Find where the given text appears and provide that cell's center as [X, Y] coordinate. 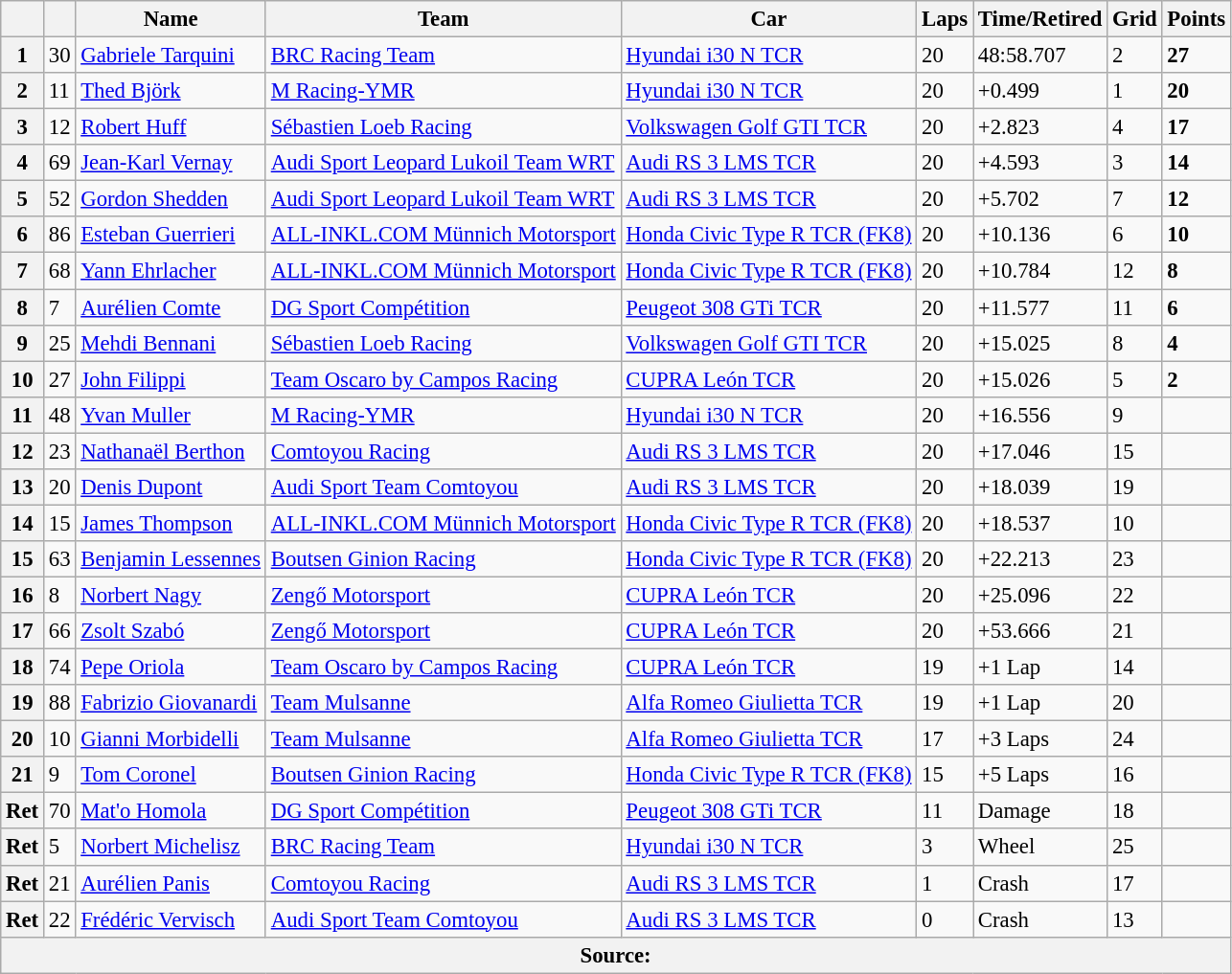
0 [945, 919]
Name [171, 19]
Fabrizio Giovanardi [171, 703]
Mat'o Homola [171, 811]
+15.025 [1040, 343]
+11.577 [1040, 307]
68 [59, 271]
Mehdi Bennani [171, 343]
+5 Laps [1040, 775]
Gianni Morbidelli [171, 739]
Norbert Michelisz [171, 848]
48:58.707 [1040, 56]
48 [59, 415]
Yann Ehrlacher [171, 271]
Benjamin Lessennes [171, 559]
Gordon Shedden [171, 199]
74 [59, 668]
Thed Björk [171, 91]
Aurélien Panis [171, 883]
Grid [1134, 19]
70 [59, 811]
+18.537 [1040, 523]
52 [59, 199]
Jean-Karl Vernay [171, 163]
24 [1134, 739]
Time/Retired [1040, 19]
+2.823 [1040, 127]
John Filippi [171, 379]
63 [59, 559]
+17.046 [1040, 451]
Denis Dupont [171, 487]
+18.039 [1040, 487]
Wheel [1040, 848]
+15.026 [1040, 379]
+10.136 [1040, 235]
+0.499 [1040, 91]
+25.096 [1040, 595]
+53.666 [1040, 631]
+10.784 [1040, 271]
Damage [1040, 811]
Points [1196, 19]
+22.213 [1040, 559]
Yvan Muller [171, 415]
Car [768, 19]
86 [59, 235]
66 [59, 631]
88 [59, 703]
James Thompson [171, 523]
Robert Huff [171, 127]
+4.593 [1040, 163]
Laps [945, 19]
+3 Laps [1040, 739]
Tom Coronel [171, 775]
Nathanaël Berthon [171, 451]
Team [443, 19]
Aurélien Comte [171, 307]
30 [59, 56]
69 [59, 163]
Zsolt Szabó [171, 631]
+16.556 [1040, 415]
Norbert Nagy [171, 595]
Esteban Guerrieri [171, 235]
Source: [616, 955]
Pepe Oriola [171, 668]
Frédéric Vervisch [171, 919]
+5.702 [1040, 199]
Gabriele Tarquini [171, 56]
